Capture the cell that displays the provided text and extract its [X, Y] central coordinate. 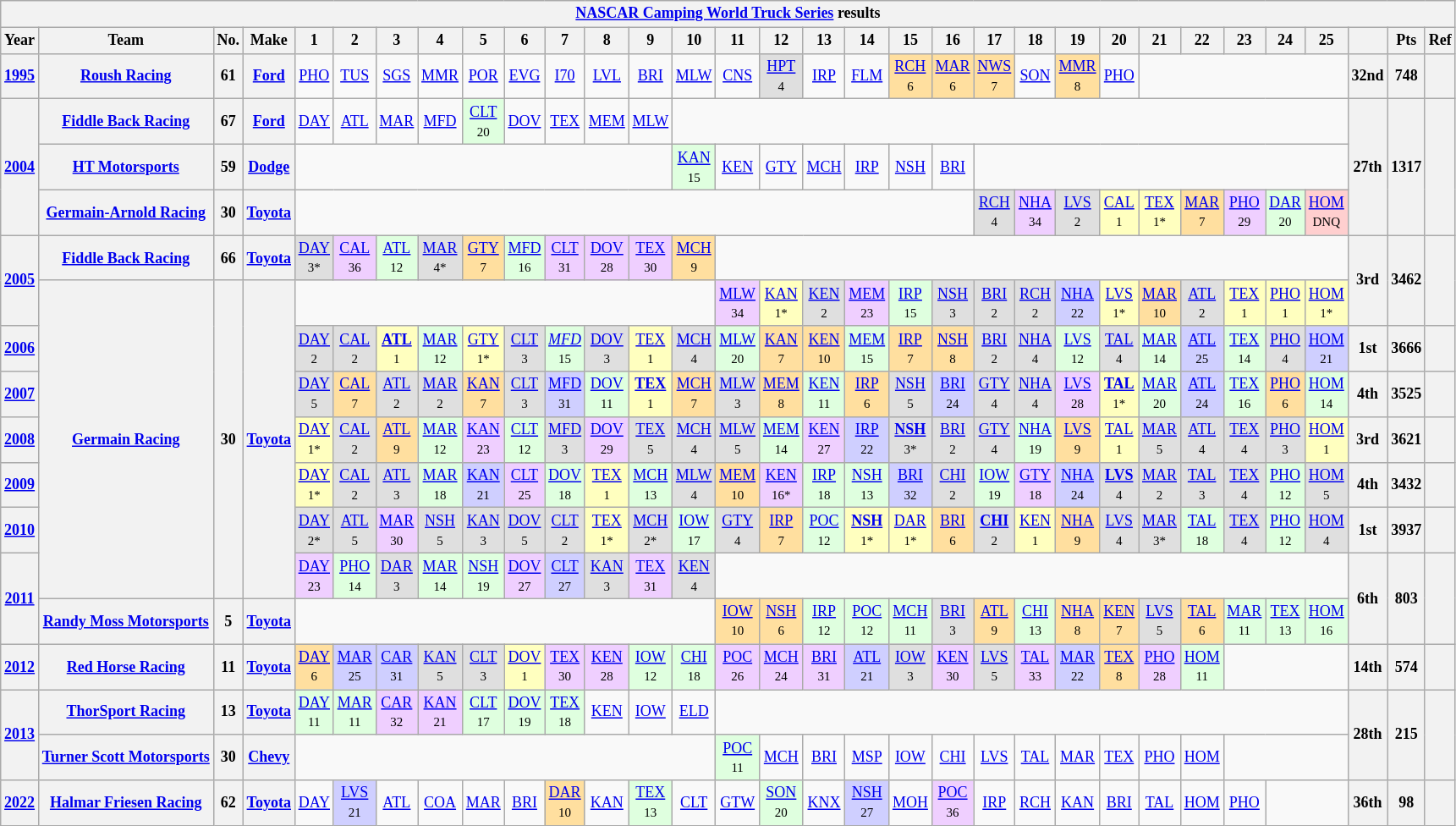
MAR5 [1160, 439]
MLW34 [738, 303]
PHO4 [1286, 349]
1 [314, 41]
NHA9 [1078, 531]
PHO1 [1286, 303]
MSP [867, 757]
MCH2* [650, 531]
NHA22 [1078, 303]
MLW3 [738, 394]
Germain-Arnold Racing [125, 212]
Year [20, 41]
NHA8 [1078, 621]
DAR1* [910, 531]
SON [1036, 76]
NSH19 [483, 575]
LVS12 [1078, 349]
HOM16 [1327, 621]
20 [1119, 41]
CLT27 [565, 575]
MCH11 [910, 621]
21 [1160, 41]
ATL3 [397, 485]
NHA24 [1078, 485]
IRP12 [824, 621]
Halmar Friesen Racing [125, 803]
2012 [20, 667]
ATL4 [1201, 439]
215 [1406, 735]
15 [910, 41]
Germain Racing [125, 439]
16 [953, 41]
98 [1406, 803]
18 [1036, 41]
RCH4 [995, 212]
IRP18 [824, 485]
DOV18 [565, 485]
TEX14 [1244, 349]
GTY7 [483, 258]
MCH9 [694, 258]
LVS1* [1119, 303]
CLT12 [525, 439]
61 [228, 76]
17 [995, 41]
DOV29 [607, 439]
HOM11 [1201, 667]
GTY1* [483, 349]
DAR3 [397, 575]
CLT17 [483, 712]
2009 [20, 485]
Chevy [269, 757]
ATL1 [397, 349]
LVS9 [1078, 439]
IOW12 [650, 667]
MEM10 [738, 485]
MEM [607, 122]
CHI13 [1036, 621]
NASCAR Camping World Truck Series results [728, 14]
Make [269, 41]
ELD [694, 712]
TEX5 [650, 439]
TAL4 [1119, 349]
12 [781, 41]
DOV3 [607, 349]
4 [440, 41]
TEX18 [565, 712]
ThorSport Racing [125, 712]
KEN7 [1119, 621]
NSH6 [781, 621]
2011 [20, 597]
DAY11 [314, 712]
MAR25 [354, 667]
3937 [1406, 531]
27th [1367, 168]
MEM23 [867, 303]
CAL7 [354, 394]
DAY5 [314, 394]
ATL25 [1201, 349]
CAR32 [397, 712]
Roush Racing [125, 76]
6th [1367, 597]
25 [1327, 41]
HOMDNQ [1327, 212]
KEN28 [607, 667]
HOM14 [1327, 394]
KAN1* [781, 303]
MAR10 [1160, 303]
HOM21 [1327, 349]
1317 [1406, 168]
574 [1406, 667]
KAN15 [694, 167]
HOM5 [1327, 485]
KEN1 [1036, 531]
CHI18 [694, 667]
CAL36 [354, 258]
DAY23 [314, 575]
19 [1078, 41]
KEN10 [824, 349]
RCH [1036, 803]
I70 [565, 76]
3462 [1406, 281]
14 [867, 41]
2 [354, 41]
TEX16 [1244, 394]
CHI [953, 757]
MCH7 [694, 394]
ATL12 [397, 258]
NSH3 [953, 303]
Turner Scott Motorsports [125, 757]
3666 [1406, 349]
TEX8 [1119, 667]
3 [397, 41]
2006 [20, 349]
EVG [525, 76]
BRI3 [953, 621]
Red Horse Racing [125, 667]
MAR30 [397, 531]
GTW [738, 803]
HOM1 [1327, 439]
14th [1367, 667]
PHO3 [1286, 439]
GTY18 [1036, 485]
NHA34 [1036, 212]
ATL5 [354, 531]
KEN16* [781, 485]
67 [228, 122]
POC26 [738, 667]
8 [607, 41]
803 [1406, 597]
DOV19 [525, 712]
TUS [354, 76]
MEM14 [781, 439]
1995 [20, 76]
22 [1201, 41]
LVL [607, 76]
NWS7 [995, 76]
62 [228, 803]
GTY [781, 167]
MFD [440, 122]
DOV1 [525, 667]
MCH24 [781, 667]
2008 [20, 439]
PHO6 [1286, 394]
NSH8 [953, 349]
TAL1 [1119, 439]
HOM1* [1327, 303]
2010 [20, 531]
KAN5 [440, 667]
NSH1* [867, 531]
IRP6 [867, 394]
2013 [20, 735]
MAR20 [1160, 394]
MAR6 [953, 76]
TAL6 [1201, 621]
IOW3 [910, 667]
HT Motorsports [125, 167]
IRP22 [867, 439]
3525 [1406, 394]
MFD3 [565, 439]
TEX31 [650, 575]
POR [483, 76]
59 [228, 167]
6 [525, 41]
9 [650, 41]
NSH27 [867, 803]
CNS [738, 76]
748 [1406, 76]
CLT2 [565, 531]
IOW17 [694, 531]
TAL33 [1036, 667]
3432 [1406, 485]
BRI24 [953, 394]
CLT25 [525, 485]
MFD16 [525, 258]
MMR [440, 76]
SON20 [781, 803]
2004 [20, 168]
CAR31 [397, 667]
IRP15 [910, 303]
RCH2 [1036, 303]
CLT20 [483, 122]
DOV28 [607, 258]
POC36 [953, 803]
DAY2 [314, 349]
3621 [1406, 439]
MAR7 [1201, 212]
MEM15 [867, 349]
KAN23 [483, 439]
LVS2 [1078, 212]
LVS28 [1078, 394]
Ref [1440, 41]
66 [228, 258]
Dodge [269, 167]
MAR4* [440, 258]
IOW19 [995, 485]
7 [565, 41]
RCH6 [910, 76]
KEN27 [824, 439]
NHA19 [1036, 439]
MOH [910, 803]
HOM4 [1327, 531]
PHO29 [1244, 212]
PHO14 [354, 575]
MCH13 [650, 485]
NSH3* [910, 439]
DOV [525, 122]
DAR20 [1286, 212]
MMR8 [1078, 76]
BRI31 [824, 667]
MAR3* [1160, 531]
2022 [20, 803]
No. [228, 41]
Randy Moss Motorsports [125, 621]
IOW10 [738, 621]
NSH13 [867, 485]
DAY3* [314, 258]
KNX [824, 803]
MFD15 [565, 349]
COA [440, 803]
KEN2 [824, 303]
DAY6 [314, 667]
SGS [397, 76]
2005 [20, 281]
MAR18 [440, 485]
CLT [694, 803]
POC11 [738, 757]
MFD31 [565, 394]
DAR10 [565, 803]
BRI6 [953, 531]
32nd [1367, 76]
TAL3 [1201, 485]
CLT31 [565, 258]
MLW5 [738, 439]
2007 [20, 394]
Team [125, 41]
PHO28 [1160, 667]
KEN11 [824, 394]
Pts [1406, 41]
NSH [910, 167]
DOV11 [607, 394]
ATL24 [1201, 394]
23 [1244, 41]
DOV5 [525, 531]
LVS21 [354, 803]
HPT4 [781, 76]
CAL1 [1119, 212]
KEN30 [953, 667]
28th [1367, 735]
MLW4 [694, 485]
KEN4 [694, 575]
MAR22 [1078, 667]
DOV27 [525, 575]
LVS [995, 757]
TAL18 [1201, 531]
TAL1* [1119, 394]
10 [694, 41]
ATL21 [867, 667]
36th [1367, 803]
BRI32 [910, 485]
MLW20 [738, 349]
FLM [867, 76]
MEM8 [781, 394]
24 [1286, 41]
DAY2* [314, 531]
